Identify which cell holds the provided text, then report its (X, Y) central coordinate. 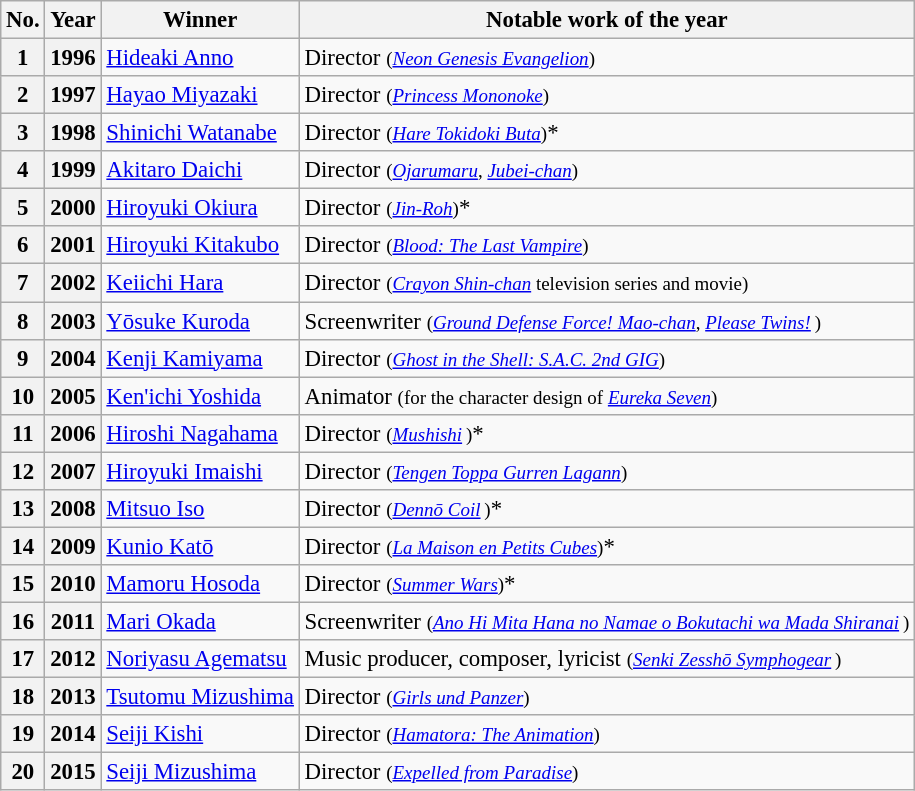
Director (Expelled from Paradise) (606, 772)
Hiroyuki Imaishi (200, 471)
1997 (73, 95)
2009 (73, 546)
Director (La Maison en Petits Cubes)* (606, 546)
9 (23, 358)
Yōsuke Kuroda (200, 321)
10 (23, 396)
Mari Okada (200, 621)
Director (Dennō Coil )* (606, 509)
2001 (73, 245)
Screenwriter (Ground Defense Force! Mao-chan, Please Twins! ) (606, 321)
Seiji Mizushima (200, 772)
Mamoru Hosoda (200, 584)
Director (Jin-Roh)* (606, 208)
2007 (73, 471)
12 (23, 471)
4 (23, 170)
Music producer, composer, lyricist (Senki Zesshō Symphogear ) (606, 659)
Director (Tengen Toppa Gurren Lagann) (606, 471)
2013 (73, 697)
6 (23, 245)
2010 (73, 584)
2015 (73, 772)
Notable work of the year (606, 20)
Seiji Kishi (200, 734)
Director (Neon Genesis Evangelion) (606, 58)
17 (23, 659)
Director (Hamatora: The Animation) (606, 734)
8 (23, 321)
Director (Hare Tokidoki Buta)* (606, 133)
19 (23, 734)
13 (23, 509)
Akitaro Daichi (200, 170)
Director (Ghost in the Shell: S.A.C. 2nd GIG) (606, 358)
1998 (73, 133)
2012 (73, 659)
Animator (for the character design of Eureka Seven) (606, 396)
Director (Blood: The Last Vampire) (606, 245)
2008 (73, 509)
7 (23, 283)
Hayao Miyazaki (200, 95)
2 (23, 95)
20 (23, 772)
Hiroyuki Kitakubo (200, 245)
Mitsuo Iso (200, 509)
Noriyasu Agematsu (200, 659)
Shinichi Watanabe (200, 133)
Director (Crayon Shin-chan television series and movie) (606, 283)
2014 (73, 734)
18 (23, 697)
16 (23, 621)
5 (23, 208)
Kenji Kamiyama (200, 358)
Ken'ichi Yoshida (200, 396)
Hiroyuki Okiura (200, 208)
Winner (200, 20)
1 (23, 58)
2005 (73, 396)
Hiroshi Nagahama (200, 433)
11 (23, 433)
2004 (73, 358)
1996 (73, 58)
Tsutomu Mizushima (200, 697)
Director (Princess Mononoke) (606, 95)
14 (23, 546)
Director (Ojarumaru, Jubei-chan) (606, 170)
Screenwriter (Ano Hi Mita Hana no Namae o Bokutachi wa Mada Shiranai ) (606, 621)
2000 (73, 208)
3 (23, 133)
Hideaki Anno (200, 58)
2002 (73, 283)
Year (73, 20)
2011 (73, 621)
No. (23, 20)
Director (Girls und Panzer) (606, 697)
Director (Mushishi )* (606, 433)
2003 (73, 321)
Keiichi Hara (200, 283)
Director (Summer Wars)* (606, 584)
Kunio Katō (200, 546)
1999 (73, 170)
2006 (73, 433)
15 (23, 584)
